Determine the (x, y) coordinate at the center of the cell enclosing the given text.  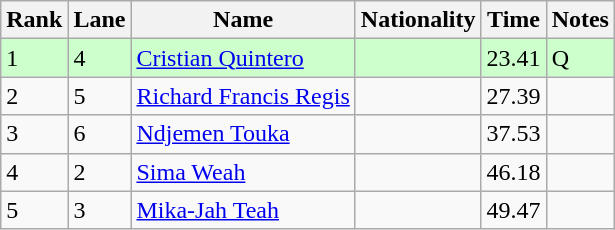
27.39 (514, 96)
49.47 (514, 210)
Sima Weah (243, 172)
37.53 (514, 134)
Q (580, 58)
46.18 (514, 172)
Nationality (418, 20)
Mika-Jah Teah (243, 210)
Notes (580, 20)
Lane (100, 20)
Cristian Quintero (243, 58)
Time (514, 20)
Ndjemen Touka (243, 134)
Rank (34, 20)
Name (243, 20)
1 (34, 58)
Richard Francis Regis (243, 96)
23.41 (514, 58)
6 (100, 134)
